Pinpoint the cell where the given text exists, returning its [X, Y] midpoint coordinate. 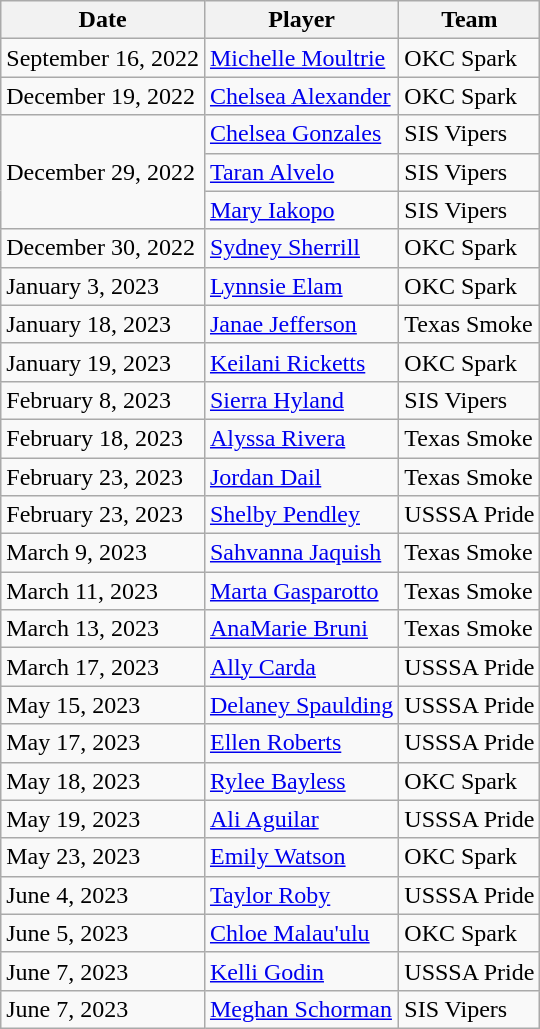
March 17, 2023 [103, 667]
Date [103, 20]
Team [470, 20]
Michelle Moultrie [301, 58]
January 3, 2023 [103, 286]
Mary Iakopo [301, 210]
May 18, 2023 [103, 781]
Keilani Ricketts [301, 362]
Janae Jefferson [301, 324]
AnaMarie Bruni [301, 629]
March 11, 2023 [103, 591]
Alyssa Rivera [301, 438]
March 13, 2023 [103, 629]
Marta Gasparotto [301, 591]
Emily Watson [301, 857]
Sydney Sherrill [301, 248]
June 5, 2023 [103, 933]
March 9, 2023 [103, 553]
Shelby Pendley [301, 515]
Sierra Hyland [301, 400]
Ali Aguilar [301, 819]
Ellen Roberts [301, 743]
January 19, 2023 [103, 362]
Delaney Spaulding [301, 705]
Lynnsie Elam [301, 286]
May 19, 2023 [103, 819]
Chloe Malau'ulu [301, 933]
Chelsea Alexander [301, 96]
December 30, 2022 [103, 248]
May 15, 2023 [103, 705]
Player [301, 20]
Taylor Roby [301, 895]
Kelli Godin [301, 971]
May 23, 2023 [103, 857]
September 16, 2022 [103, 58]
Taran Alvelo [301, 172]
Ally Carda [301, 667]
December 19, 2022 [103, 96]
Meghan Schorman [301, 1009]
Jordan Dail [301, 477]
May 17, 2023 [103, 743]
June 4, 2023 [103, 895]
Rylee Bayless [301, 781]
Sahvanna Jaquish [301, 553]
Chelsea Gonzales [301, 134]
February 18, 2023 [103, 438]
December 29, 2022 [103, 172]
January 18, 2023 [103, 324]
February 8, 2023 [103, 400]
